From the cell containing the given text, extract its center point as (X, Y) coordinate. 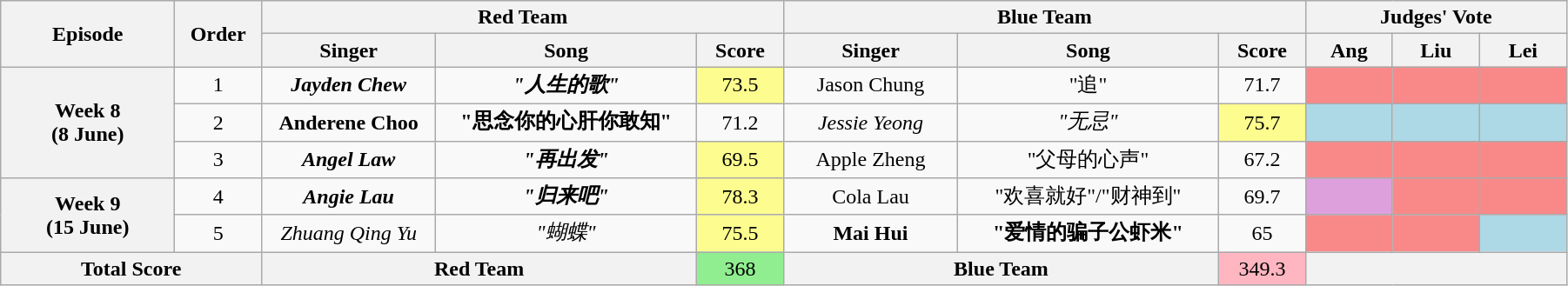
Total Score (131, 269)
2 (218, 122)
75.7 (1262, 122)
Angel Law (349, 160)
5 (218, 233)
Week 8(8 June) (88, 123)
Liu (1436, 50)
Ang (1349, 50)
368 (740, 269)
Zhuang Qing Yu (349, 233)
73.5 (740, 85)
3 (218, 160)
Week 9(15 June) (88, 216)
Jessie Yeong (871, 122)
"欢喜就好"/"财神到" (1088, 196)
69.7 (1262, 196)
"人生的歌" (566, 85)
Episode (88, 34)
Apple Zheng (871, 160)
1 (218, 85)
"归来吧" (566, 196)
Lei (1523, 50)
67.2 (1262, 160)
71.7 (1262, 85)
"无忌" (1088, 122)
Anderene Choo (349, 122)
"追" (1088, 85)
Cola Lau (871, 196)
"爱情的骗子公虾米" (1088, 233)
"父母的心声" (1088, 160)
"思念你的心肝你敢知" (566, 122)
Mai Hui (871, 233)
"再出发" (566, 160)
78.3 (740, 196)
69.5 (740, 160)
Angie Lau (349, 196)
Jason Chung (871, 85)
"蝴蝶" (566, 233)
Judges' Vote (1436, 17)
4 (218, 196)
Jayden Chew (349, 85)
71.2 (740, 122)
Order (218, 34)
65 (1262, 233)
349.3 (1262, 269)
75.5 (740, 233)
